Return the [X, Y] coordinate for the center point of the cell that contains the specified text.  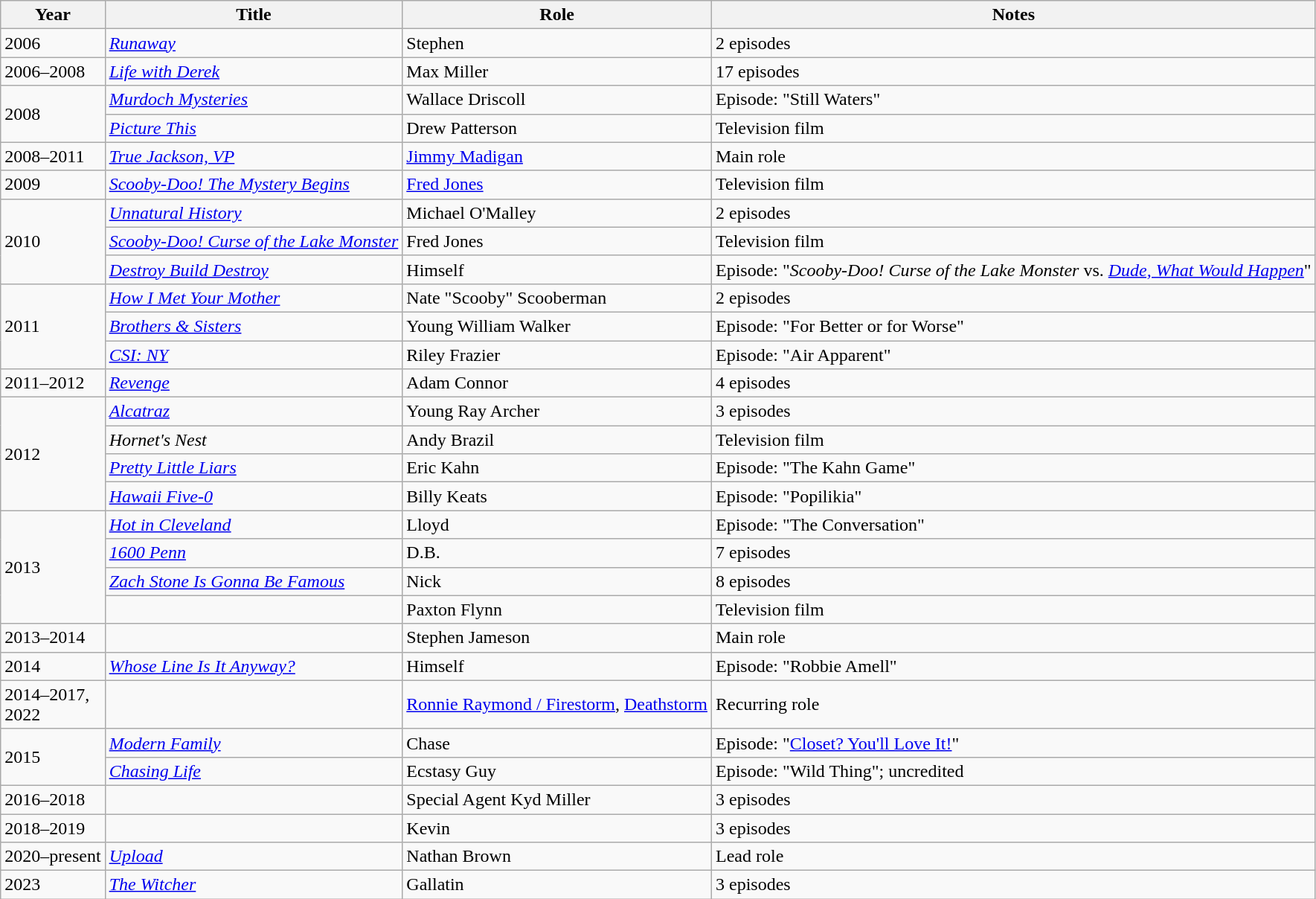
Stephen [557, 43]
D.B. [557, 553]
Episode: "Closet? You'll Love It!" [1013, 743]
2020–present [53, 857]
Episode: "Scooby-Doo! Curse of the Lake Monster vs. Dude, What Would Happen" [1013, 269]
Episode: "For Better or for Worse" [1013, 326]
Lead role [1013, 857]
Role [557, 15]
Max Miller [557, 71]
Notes [1013, 15]
How I Met Your Mother [254, 298]
Special Agent Kyd Miller [557, 799]
Kevin [557, 828]
Picture This [254, 128]
Episode: "Still Waters" [1013, 100]
Hawaii Five-0 [254, 496]
17 episodes [1013, 71]
Episode: "Robbie Amell" [1013, 666]
Gallatin [557, 885]
Zach Stone Is Gonna Be Famous [254, 581]
Chase [557, 743]
Stephen Jameson [557, 638]
Eric Kahn [557, 468]
Michael O'Malley [557, 213]
Nathan Brown [557, 857]
Ronnie Raymond / Firestorm, Deathstorm [557, 704]
2009 [53, 185]
2015 [53, 757]
Runaway [254, 43]
Revenge [254, 383]
1600 Penn [254, 553]
Riley Frazier [557, 355]
7 episodes [1013, 553]
8 episodes [1013, 581]
Brothers & Sisters [254, 326]
Ecstasy Guy [557, 771]
Scooby-Doo! Curse of the Lake Monster [254, 241]
Wallace Driscoll [557, 100]
Billy Keats [557, 496]
Hot in Cleveland [254, 525]
Young Ray Archer [557, 412]
2013 [53, 567]
2010 [53, 241]
2006–2008 [53, 71]
2011–2012 [53, 383]
True Jackson, VP [254, 156]
2023 [53, 885]
Adam Connor [557, 383]
Year [53, 15]
Nick [557, 581]
Alcatraz [254, 412]
Murdoch Mysteries [254, 100]
Drew Patterson [557, 128]
Whose Line Is It Anyway? [254, 666]
2014 [53, 666]
Young William Walker [557, 326]
2008 [53, 114]
2012 [53, 454]
4 episodes [1013, 383]
2006 [53, 43]
2018–2019 [53, 828]
The Witcher [254, 885]
2014–2017,2022 [53, 704]
Modern Family [254, 743]
Pretty Little Liars [254, 468]
Recurring role [1013, 704]
Unnatural History [254, 213]
Paxton Flynn [557, 610]
Upload [254, 857]
Destroy Build Destroy [254, 269]
2011 [53, 326]
Episode: "Popilikia" [1013, 496]
Jimmy Madigan [557, 156]
CSI: NY [254, 355]
Episode: "Wild Thing"; uncredited [1013, 771]
Episode: "Air Apparent" [1013, 355]
Chasing Life [254, 771]
Life with Derek [254, 71]
Title [254, 15]
Episode: "The Kahn Game" [1013, 468]
Scooby-Doo! The Mystery Begins [254, 185]
Lloyd [557, 525]
Hornet's Nest [254, 440]
Andy Brazil [557, 440]
Episode: "The Conversation" [1013, 525]
2008–2011 [53, 156]
Nate "Scooby" Scooberman [557, 298]
2013–2014 [53, 638]
2016–2018 [53, 799]
